Identify which cell holds the provided text, then report its (x, y) central coordinate. 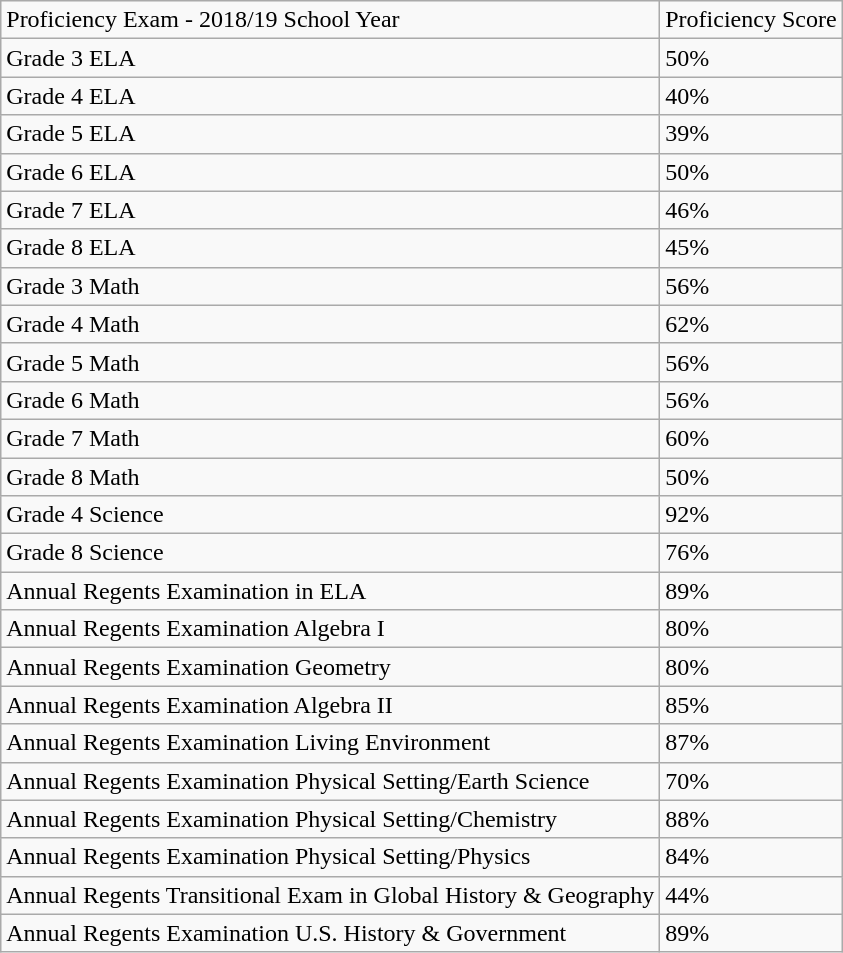
Grade 5 ELA (330, 134)
Grade 4 Science (330, 515)
Grade 4 ELA (330, 96)
Grade 3 ELA (330, 58)
62% (751, 324)
Grade 8 Science (330, 553)
Grade 8 Math (330, 477)
60% (751, 438)
87% (751, 743)
Proficiency Score (751, 20)
Grade 4 Math (330, 324)
Annual Regents Examination Physical Setting/Chemistry (330, 819)
92% (751, 515)
Grade 5 Math (330, 362)
Annual Regents Examination U.S. History & Government (330, 933)
88% (751, 819)
45% (751, 248)
Grade 6 ELA (330, 172)
Annual Regents Examination in ELA (330, 591)
44% (751, 895)
Grade 6 Math (330, 400)
Annual Regents Transitional Exam in Global History & Geography (330, 895)
40% (751, 96)
Annual Regents Examination Geometry (330, 667)
70% (751, 781)
76% (751, 553)
46% (751, 210)
39% (751, 134)
85% (751, 705)
Annual Regents Examination Physical Setting/Earth Science (330, 781)
Annual Regents Examination Physical Setting/Physics (330, 857)
Grade 7 ELA (330, 210)
Annual Regents Examination Algebra II (330, 705)
84% (751, 857)
Annual Regents Examination Living Environment (330, 743)
Grade 7 Math (330, 438)
Annual Regents Examination Algebra I (330, 629)
Grade 8 ELA (330, 248)
Grade 3 Math (330, 286)
Proficiency Exam - 2018/19 School Year (330, 20)
